Detect which cell encompasses the target text, then output its (X, Y) center coordinate. 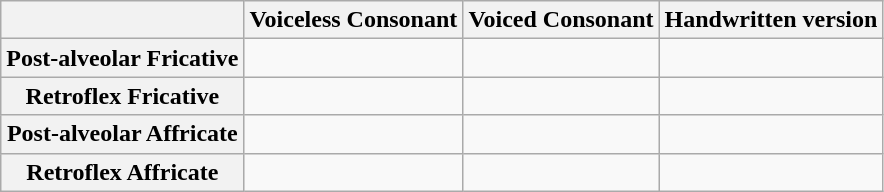
Post-alveolar Fricative (122, 58)
Retroflex Fricative (122, 96)
Voiceless Consonant (354, 20)
Post-alveolar Affricate (122, 134)
Handwritten version (771, 20)
Voiced Consonant (561, 20)
Retroflex Affricate (122, 172)
